For the text-containing cell, return its midpoint in [x, y] coordinate format. 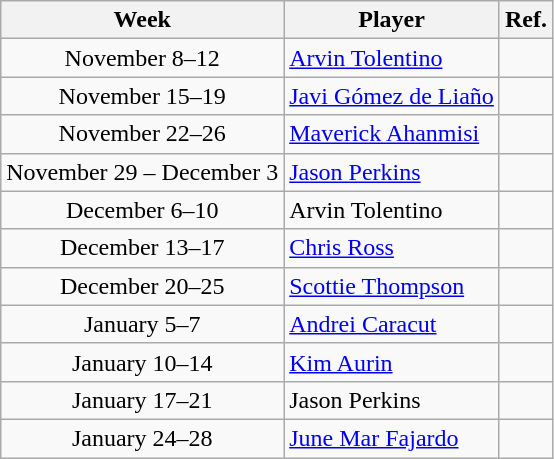
Ref. [526, 20]
Scottie Thompson [392, 286]
November 22–26 [142, 134]
Maverick Ahanmisi [392, 134]
Week [142, 20]
January 24–28 [142, 438]
Javi Gómez de Liaño [392, 96]
November 15–19 [142, 96]
June Mar Fajardo [392, 438]
December 6–10 [142, 210]
Chris Ross [392, 248]
Andrei Caracut [392, 324]
December 13–17 [142, 248]
Player [392, 20]
January 17–21 [142, 400]
November 29 – December 3 [142, 172]
November 8–12 [142, 58]
January 10–14 [142, 362]
January 5–7 [142, 324]
Kim Aurin [392, 362]
December 20–25 [142, 286]
